From the cell containing the given text, extract its center point as [X, Y] coordinate. 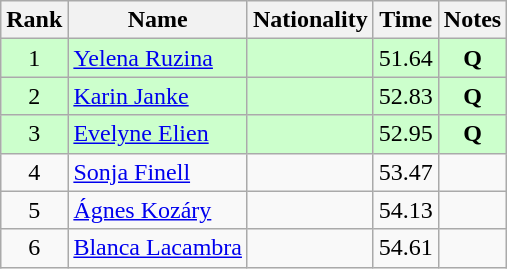
2 [34, 96]
54.13 [406, 210]
Ágnes Kozáry [158, 210]
Evelyne Elien [158, 134]
Nationality [310, 20]
5 [34, 210]
4 [34, 172]
6 [34, 248]
Sonja Finell [158, 172]
54.61 [406, 248]
52.95 [406, 134]
Yelena Ruzina [158, 58]
Rank [34, 20]
3 [34, 134]
51.64 [406, 58]
Notes [472, 20]
52.83 [406, 96]
Karin Janke [158, 96]
Blanca Lacambra [158, 248]
Time [406, 20]
Name [158, 20]
1 [34, 58]
53.47 [406, 172]
